Capture the cell that displays the provided text and extract its (X, Y) central coordinate. 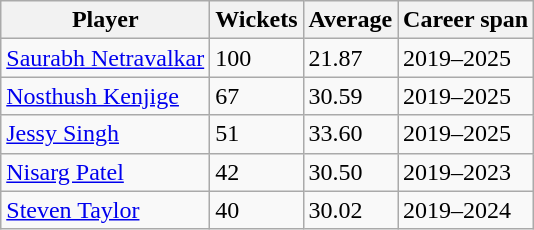
67 (256, 96)
30.02 (350, 210)
100 (256, 58)
30.50 (350, 172)
33.60 (350, 134)
Nisarg Patel (106, 172)
42 (256, 172)
Career span (466, 20)
21.87 (350, 58)
Steven Taylor (106, 210)
51 (256, 134)
2019–2023 (466, 172)
Average (350, 20)
Jessy Singh (106, 134)
30.59 (350, 96)
2019–2024 (466, 210)
Wickets (256, 20)
Nosthush Kenjige (106, 96)
Player (106, 20)
40 (256, 210)
Saurabh Netravalkar (106, 58)
